Output the (x, y) coordinate of the center of the cell containing the given text.  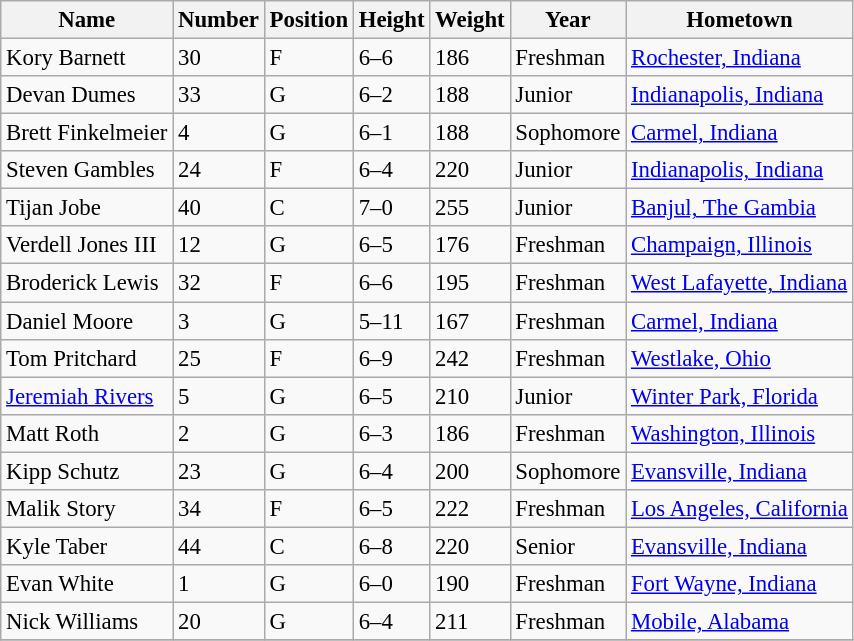
24 (219, 170)
190 (470, 584)
1 (219, 584)
Winter Park, Florida (740, 396)
Senior (568, 546)
Matt Roth (87, 433)
Brett Finkelmeier (87, 133)
3 (219, 321)
Position (308, 20)
Rochester, Indiana (740, 58)
Mobile, Alabama (740, 621)
5–11 (391, 321)
Westlake, Ohio (740, 358)
Hometown (740, 20)
222 (470, 509)
33 (219, 95)
Daniel Moore (87, 321)
167 (470, 321)
Number (219, 20)
4 (219, 133)
211 (470, 621)
Fort Wayne, Indiana (740, 584)
Kory Barnett (87, 58)
Year (568, 20)
5 (219, 396)
Nick Williams (87, 621)
44 (219, 546)
Verdell Jones III (87, 245)
Washington, Illinois (740, 433)
6–0 (391, 584)
242 (470, 358)
Jeremiah Rivers (87, 396)
7–0 (391, 208)
Malik Story (87, 509)
195 (470, 283)
34 (219, 509)
Los Angeles, California (740, 509)
6–3 (391, 433)
210 (470, 396)
200 (470, 471)
6–8 (391, 546)
Devan Dumes (87, 95)
30 (219, 58)
Tom Pritchard (87, 358)
Tijan Jobe (87, 208)
Name (87, 20)
6–1 (391, 133)
6–2 (391, 95)
32 (219, 283)
23 (219, 471)
25 (219, 358)
Champaign, Illinois (740, 245)
6–9 (391, 358)
Broderick Lewis (87, 283)
Kipp Schutz (87, 471)
Steven Gambles (87, 170)
Kyle Taber (87, 546)
176 (470, 245)
40 (219, 208)
2 (219, 433)
Banjul, The Gambia (740, 208)
20 (219, 621)
255 (470, 208)
West Lafayette, Indiana (740, 283)
Evan White (87, 584)
Weight (470, 20)
12 (219, 245)
Height (391, 20)
